From the cell containing the given text, extract its center point as (X, Y) coordinate. 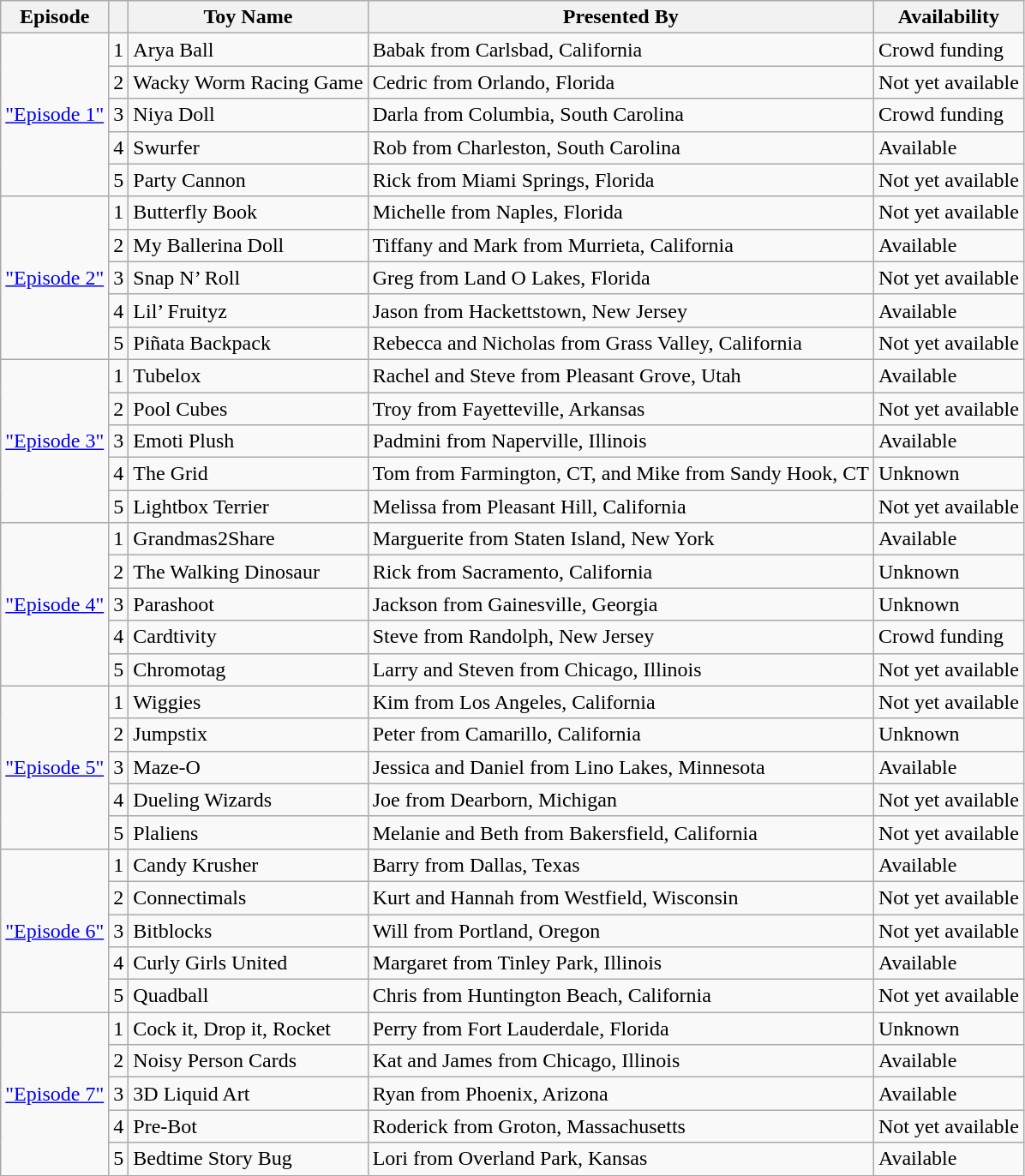
Plaliens (249, 832)
Parashoot (249, 604)
Presented By (620, 17)
"Episode 3" (55, 441)
My Ballerina Doll (249, 245)
The Walking Dinosaur (249, 572)
Bedtime Story Bug (249, 1159)
Kim from Los Angeles, California (620, 702)
Emoti Plush (249, 441)
Arya Ball (249, 50)
Rob from Charleston, South Carolina (620, 147)
Candy Krusher (249, 865)
"Episode 6" (55, 930)
Cardtivity (249, 637)
"Episode 5" (55, 767)
Marguerite from Staten Island, New York (620, 539)
Greg from Land O Lakes, Florida (620, 278)
Will from Portland, Oregon (620, 930)
Cock it, Drop it, Rocket (249, 1029)
Maze-O (249, 767)
Babak from Carlsbad, California (620, 50)
Rick from Miami Springs, Florida (620, 180)
Cedric from Orlando, Florida (620, 82)
Lori from Overland Park, Kansas (620, 1159)
Joe from Dearborn, Michigan (620, 800)
Butterfly Book (249, 213)
Kurt and Hannah from Westfield, Wisconsin (620, 897)
Padmini from Naperville, Illinois (620, 441)
Toy Name (249, 17)
Tiffany and Mark from Murrieta, California (620, 245)
Rachel and Steve from Pleasant Grove, Utah (620, 375)
Ryan from Phoenix, Arizona (620, 1094)
Roderick from Groton, Massachusetts (620, 1126)
Chris from Huntington Beach, California (620, 996)
Jumpstix (249, 735)
"Episode 7" (55, 1094)
Snap N’ Roll (249, 278)
Lightbox Terrier (249, 507)
Rebecca and Nicholas from Grass Valley, California (620, 343)
Melissa from Pleasant Hill, California (620, 507)
Pre-Bot (249, 1126)
Piñata Backpack (249, 343)
Melanie and Beth from Bakersfield, California (620, 832)
Jason from Hackettstown, New Jersey (620, 310)
The Grid (249, 474)
Dueling Wizards (249, 800)
Darla from Columbia, South Carolina (620, 115)
"Episode 2" (55, 278)
Larry and Steven from Chicago, Illinois (620, 669)
Episode (55, 17)
Steve from Randolph, New Jersey (620, 637)
Niya Doll (249, 115)
Availability (948, 17)
"Episode 1" (55, 115)
Lil’ Fruityz (249, 310)
Wiggies (249, 702)
Wacky Worm Racing Game (249, 82)
Michelle from Naples, Florida (620, 213)
Tubelox (249, 375)
Party Cannon (249, 180)
Peter from Camarillo, California (620, 735)
Grandmas2Share (249, 539)
Curly Girls United (249, 963)
Jackson from Gainesville, Georgia (620, 604)
3D Liquid Art (249, 1094)
Perry from Fort Lauderdale, Florida (620, 1029)
Pool Cubes (249, 409)
Jessica and Daniel from Lino Lakes, Minnesota (620, 767)
Chromotag (249, 669)
Connectimals (249, 897)
Rick from Sacramento, California (620, 572)
Kat and James from Chicago, Illinois (620, 1061)
"Episode 4" (55, 604)
Barry from Dallas, Texas (620, 865)
Noisy Person Cards (249, 1061)
Bitblocks (249, 930)
Troy from Fayetteville, Arkansas (620, 409)
Tom from Farmington, CT, and Mike from Sandy Hook, CT (620, 474)
Swurfer (249, 147)
Quadball (249, 996)
Margaret from Tinley Park, Illinois (620, 963)
